Extract the [X, Y] coordinate from the center of the cell holding the provided text.  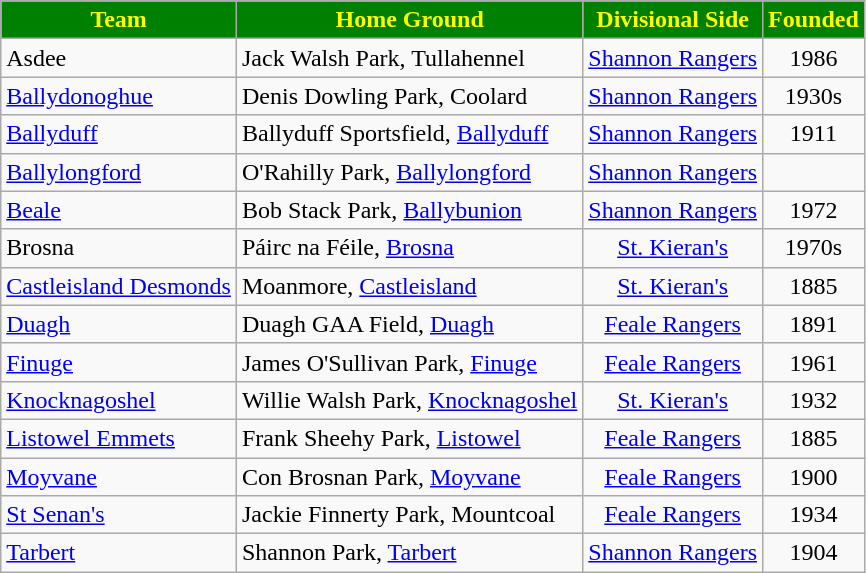
Beale [119, 210]
1961 [814, 362]
Moanmore, Castleisland [409, 286]
Knocknagoshel [119, 400]
Team [119, 20]
1970s [814, 248]
St Senan's [119, 515]
1934 [814, 515]
Divisional Side [673, 20]
1972 [814, 210]
Ballyduff Sportsfield, Ballyduff [409, 134]
Willie Walsh Park, Knocknagoshel [409, 400]
Ballydonoghue [119, 96]
Listowel Emmets [119, 438]
Ballyduff [119, 134]
Asdee [119, 58]
1932 [814, 400]
1986 [814, 58]
Ballylongford [119, 172]
Páirc na Féile, Brosna [409, 248]
Duagh GAA Field, Duagh [409, 324]
1911 [814, 134]
Shannon Park, Tarbert [409, 553]
Founded [814, 20]
Frank Sheehy Park, Listowel [409, 438]
Moyvane [119, 477]
Jack Walsh Park, Tullahennel [409, 58]
O'Rahilly Park, Ballylongford [409, 172]
Home Ground [409, 20]
Con Brosnan Park, Moyvane [409, 477]
1930s [814, 96]
Finuge [119, 362]
Jackie Finnerty Park, Mountcoal [409, 515]
Brosna [119, 248]
Tarbert [119, 553]
Denis Dowling Park, Coolard [409, 96]
1904 [814, 553]
James O'Sullivan Park, Finuge [409, 362]
1900 [814, 477]
Duagh [119, 324]
1891 [814, 324]
Bob Stack Park, Ballybunion [409, 210]
Castleisland Desmonds [119, 286]
